Locate the cell with the specified text and output its [X, Y] center coordinate. 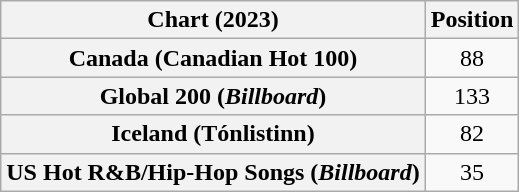
35 [472, 172]
82 [472, 134]
Iceland (Tónlistinn) [213, 134]
Canada (Canadian Hot 100) [213, 58]
Global 200 (Billboard) [213, 96]
Chart (2023) [213, 20]
US Hot R&B/Hip-Hop Songs (Billboard) [213, 172]
Position [472, 20]
133 [472, 96]
88 [472, 58]
